Provide the [x, y] coordinate of the cell's center where the given text is located.  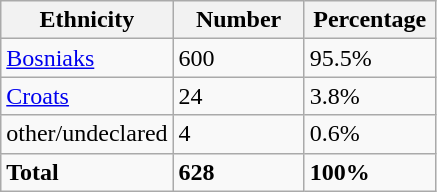
Number [238, 20]
Croats [87, 96]
Percentage [370, 20]
Total [87, 172]
Bosniaks [87, 58]
24 [238, 96]
600 [238, 58]
628 [238, 172]
3.8% [370, 96]
0.6% [370, 134]
other/undeclared [87, 134]
100% [370, 172]
4 [238, 134]
95.5% [370, 58]
Ethnicity [87, 20]
